Output the [x, y] coordinate of the center of the cell containing the given text.  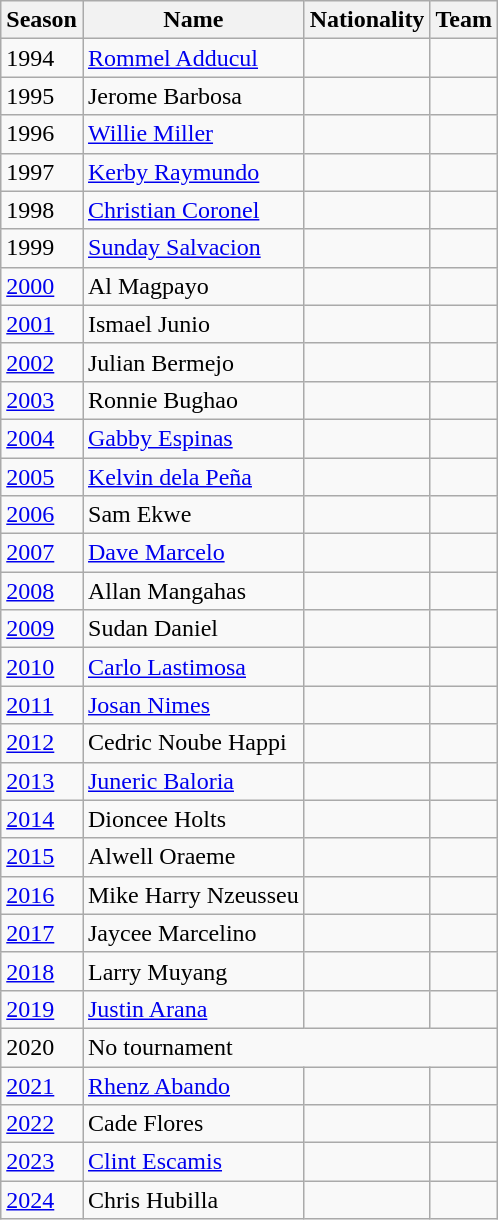
Justin Arana [193, 1009]
2022 [42, 1124]
2024 [42, 1200]
2012 [42, 743]
Josan Nimes [193, 705]
Willie Miller [193, 134]
1998 [42, 210]
2016 [42, 895]
2007 [42, 553]
No tournament [290, 1047]
1995 [42, 96]
2005 [42, 477]
2008 [42, 591]
Kelvin dela Peña [193, 477]
2018 [42, 971]
Clint Escamis [193, 1162]
1997 [42, 172]
Jerome Barbosa [193, 96]
2020 [42, 1047]
1996 [42, 134]
2006 [42, 515]
Cedric Noube Happi [193, 743]
Juneric Baloria [193, 781]
Rommel Adducul [193, 58]
Carlo Lastimosa [193, 667]
Dave Marcelo [193, 553]
2003 [42, 400]
2017 [42, 933]
Team [464, 20]
Cade Flores [193, 1124]
2015 [42, 857]
2019 [42, 1009]
Rhenz Abando [193, 1085]
Gabby Espinas [193, 438]
Chris Hubilla [193, 1200]
1994 [42, 58]
Ismael Junio [193, 324]
2010 [42, 667]
2013 [42, 781]
2009 [42, 629]
Al Magpayo [193, 286]
Sunday Salvacion [193, 248]
2000 [42, 286]
1999 [42, 248]
Alwell Oraeme [193, 857]
Ronnie Bughao [193, 400]
2023 [42, 1162]
Dioncee Holts [193, 819]
Sam Ekwe [193, 515]
Mike Harry Nzeusseu [193, 895]
Kerby Raymundo [193, 172]
Name [193, 20]
Allan Mangahas [193, 591]
Larry Muyang [193, 971]
Julian Bermejo [193, 362]
2004 [42, 438]
2011 [42, 705]
2002 [42, 362]
Christian Coronel [193, 210]
2001 [42, 324]
Season [42, 20]
2014 [42, 819]
Sudan Daniel [193, 629]
Nationality [367, 20]
2021 [42, 1085]
Jaycee Marcelino [193, 933]
